Extract the [X, Y] coordinate from the center of the cell holding the provided text.  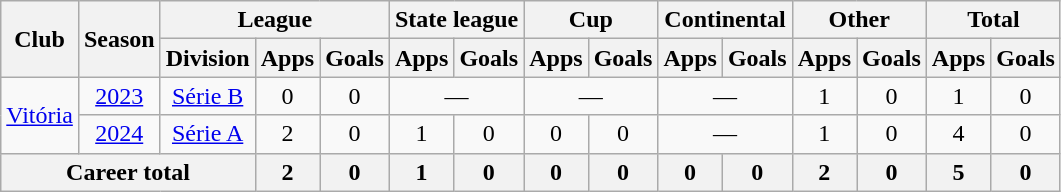
Other [859, 20]
2024 [119, 134]
2023 [119, 96]
Continental [725, 20]
5 [958, 172]
4 [958, 134]
Season [119, 39]
Total [993, 20]
Career total [128, 172]
Série A [208, 134]
League [274, 20]
Série B [208, 96]
Division [208, 58]
State league [456, 20]
Club [40, 39]
Vitória [40, 115]
Cup [591, 20]
